Search for the cell housing the specified text and yield its [X, Y] center coordinate. 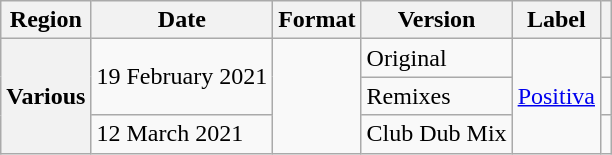
Version [436, 20]
Label [556, 20]
Original [436, 58]
Club Dub Mix [436, 134]
Date [182, 20]
12 March 2021 [182, 134]
Various [46, 96]
Region [46, 20]
Positiva [556, 96]
Format [317, 20]
19 February 2021 [182, 77]
Remixes [436, 96]
